Determine the (X, Y) coordinate at the center of the cell enclosing the given text.  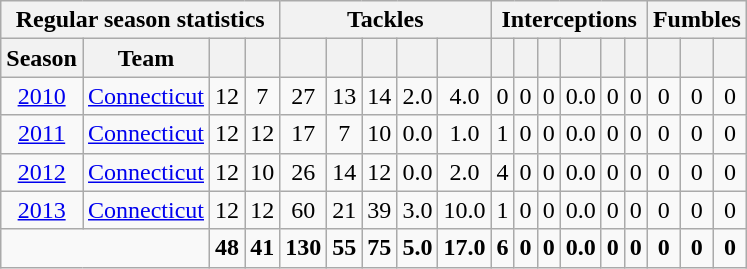
48 (228, 248)
2010 (42, 96)
2012 (42, 172)
Team (146, 58)
75 (380, 248)
130 (304, 248)
6 (502, 248)
Fumbles (696, 20)
17.0 (464, 248)
60 (304, 210)
2011 (42, 134)
4 (502, 172)
Season (42, 58)
55 (344, 248)
4.0 (464, 96)
17 (304, 134)
1.0 (464, 134)
3.0 (418, 210)
5.0 (418, 248)
21 (344, 210)
41 (262, 248)
10.0 (464, 210)
39 (380, 210)
Interceptions (569, 20)
26 (304, 172)
Regular season statistics (140, 20)
2013 (42, 210)
27 (304, 96)
13 (344, 96)
Tackles (386, 20)
